Locate the cell with the specified text and output its (x, y) center coordinate. 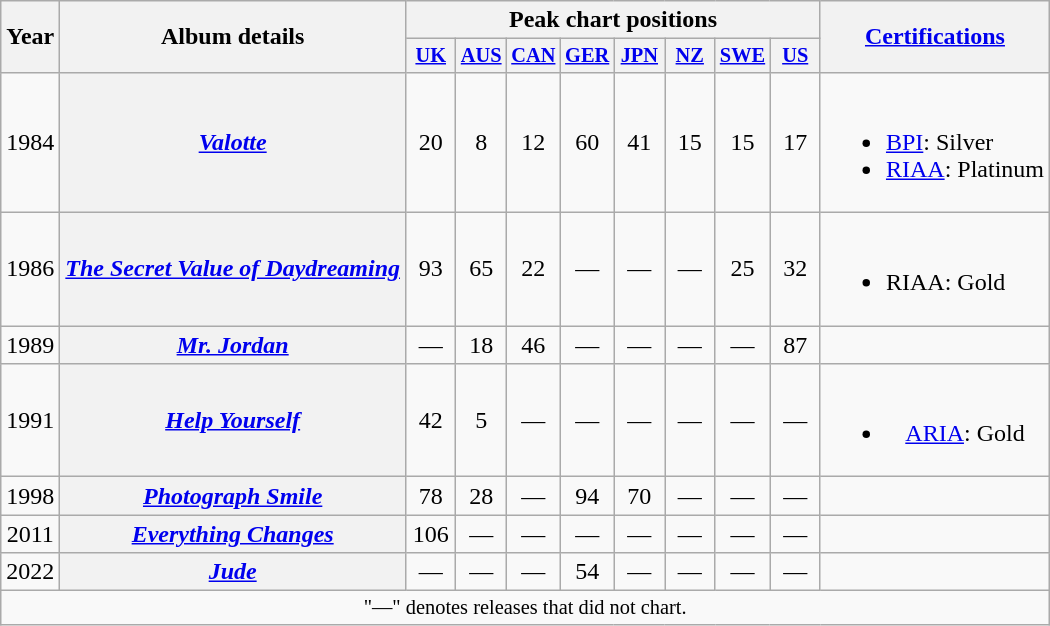
1991 (30, 420)
65 (481, 270)
17 (795, 142)
1986 (30, 270)
32 (795, 270)
106 (431, 534)
GER (587, 56)
BPI: SilverRIAA: Platinum (934, 142)
Help Yourself (233, 420)
UK (431, 56)
2011 (30, 534)
1984 (30, 142)
1998 (30, 496)
Album details (233, 37)
Photograph Smile (233, 496)
78 (431, 496)
"—" denotes releases that did not chart. (526, 608)
25 (742, 270)
41 (639, 142)
12 (533, 142)
1989 (30, 345)
NZ (690, 56)
2022 (30, 572)
54 (587, 572)
93 (431, 270)
42 (431, 420)
46 (533, 345)
Everything Changes (233, 534)
60 (587, 142)
70 (639, 496)
5 (481, 420)
20 (431, 142)
18 (481, 345)
AUS (481, 56)
22 (533, 270)
RIAA: Gold (934, 270)
87 (795, 345)
Jude (233, 572)
JPN (639, 56)
Certifications (934, 37)
CAN (533, 56)
ARIA: Gold (934, 420)
8 (481, 142)
US (795, 56)
The Secret Value of Daydreaming (233, 270)
Year (30, 37)
94 (587, 496)
Peak chart positions (614, 20)
28 (481, 496)
Valotte (233, 142)
SWE (742, 56)
Mr. Jordan (233, 345)
